Find where the given text appears and provide that cell's center as (x, y) coordinate. 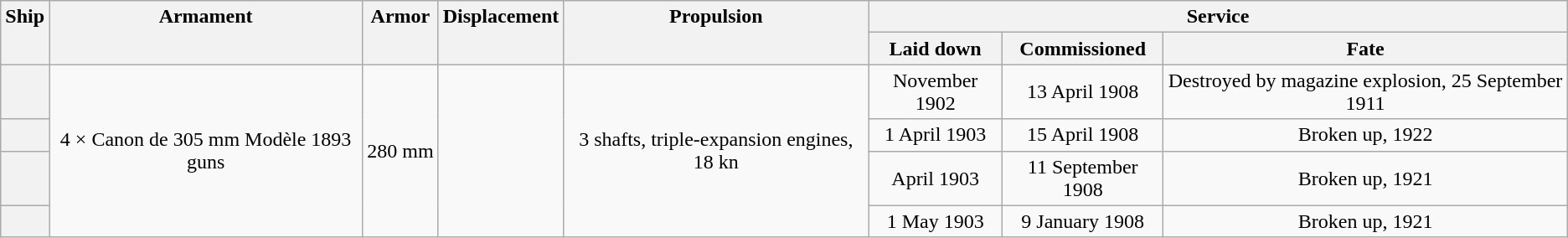
3 shafts, triple-expansion engines, 18 kn (716, 151)
1 May 1903 (936, 221)
15 April 1908 (1082, 135)
11 September 1908 (1082, 178)
Commissioned (1082, 49)
13 April 1908 (1082, 92)
Propulsion (716, 33)
4 × Canon de 305 mm Modèle 1893 guns (206, 151)
1 April 1903 (936, 135)
Armament (206, 33)
280 mm (400, 151)
Laid down (936, 49)
9 January 1908 (1082, 221)
Displacement (501, 33)
Armor (400, 33)
Destroyed by magazine explosion, 25 September 1911 (1365, 92)
November 1902 (936, 92)
Ship (25, 33)
Service (1218, 17)
Fate (1365, 49)
Broken up, 1922 (1365, 135)
April 1903 (936, 178)
